Capture the cell that displays the provided text and extract its (X, Y) central coordinate. 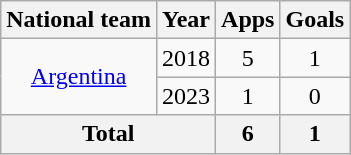
National team (79, 20)
5 (248, 58)
Argentina (79, 77)
6 (248, 134)
Total (108, 134)
0 (315, 96)
Year (186, 20)
Apps (248, 20)
2023 (186, 96)
2018 (186, 58)
Goals (315, 20)
